Find where the given text appears and provide that cell's center as [x, y] coordinate. 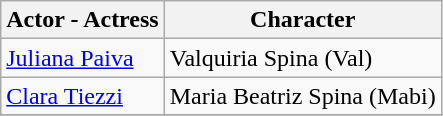
Valquiria Spina (Val) [302, 58]
Juliana Paiva [82, 58]
Clara Tiezzi [82, 96]
Character [302, 20]
Actor - Actress [82, 20]
Maria Beatriz Spina (Mabi) [302, 96]
